Return (X, Y) of the center of cell containing provided text 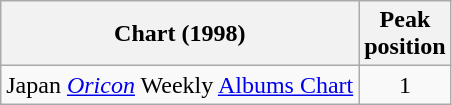
Japan Oricon Weekly Albums Chart (180, 85)
1 (405, 85)
Peakposition (405, 34)
Chart (1998) (180, 34)
